Provide the [X, Y] coordinate of the cell's center where the given text is located.  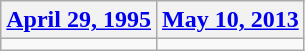
May 10, 2013 [230, 20]
April 29, 1995 [79, 20]
